Extract the [X, Y] coordinate from the center of the cell holding the provided text.  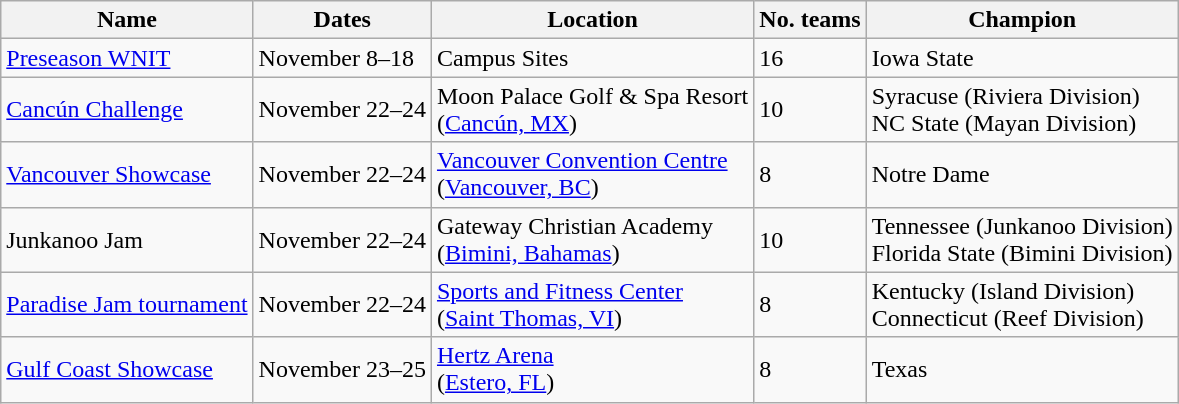
Tennessee (Junkanoo Division)Florida State (Bimini Division) [1022, 240]
No. teams [810, 20]
Paradise Jam tournament [127, 304]
Texas [1022, 370]
Notre Dame [1022, 174]
Gateway Christian Academy(Bimini, Bahamas) [592, 240]
Vancouver Showcase [127, 174]
16 [810, 58]
Vancouver Convention Centre(Vancouver, BC) [592, 174]
Dates [342, 20]
Kentucky (Island Division)Connecticut (Reef Division) [1022, 304]
Location [592, 20]
Gulf Coast Showcase [127, 370]
Syracuse (Riviera Division)NC State (Mayan Division) [1022, 110]
Campus Sites [592, 58]
Name [127, 20]
Preseason WNIT [127, 58]
November 8–18 [342, 58]
November 23–25 [342, 370]
Junkanoo Jam [127, 240]
Cancún Challenge [127, 110]
Iowa State [1022, 58]
Hertz Arena(Estero, FL) [592, 370]
Moon Palace Golf & Spa Resort(Cancún, MX) [592, 110]
Champion [1022, 20]
Sports and Fitness Center(Saint Thomas, VI) [592, 304]
